Identify which cell holds the provided text, then report its (x, y) central coordinate. 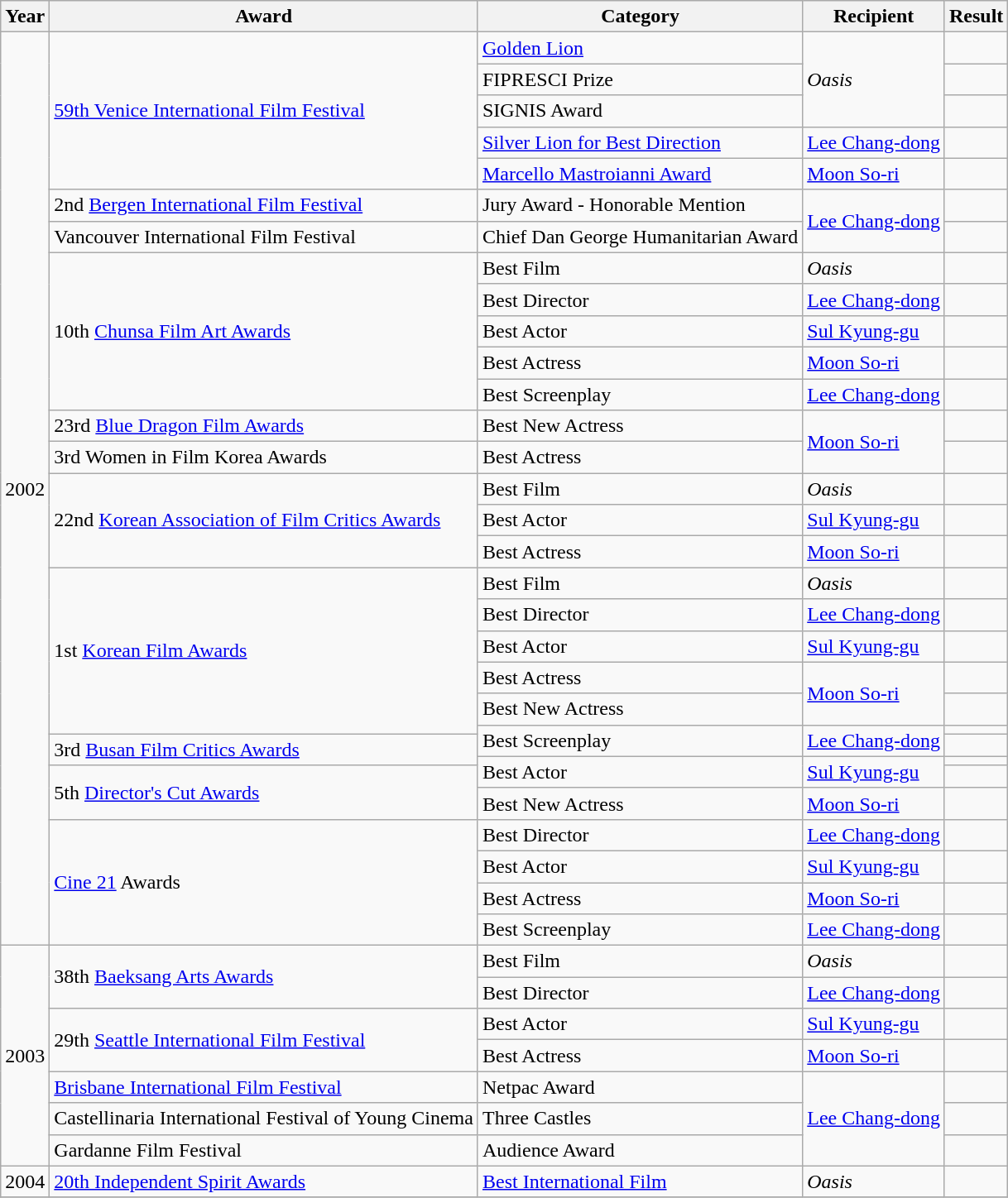
SIGNIS Award (640, 111)
20th Independent Spirit Awards (264, 1181)
Castellinaria International Festival of Young Cinema (264, 1119)
Marcello Mastroianni Award (640, 174)
Audience Award (640, 1150)
29th Seattle International Film Festival (264, 1040)
Best International Film (640, 1181)
Year (25, 17)
Silver Lion for Best Direction (640, 142)
2004 (25, 1181)
2003 (25, 1056)
2002 (25, 489)
22nd Korean Association of Film Critics Awards (264, 520)
Netpac Award (640, 1087)
Recipient (874, 17)
59th Venice International Film Festival (264, 111)
Chief Dan George Humanitarian Award (640, 237)
Category (640, 17)
Gardanne Film Festival (264, 1150)
5th Director's Cut Awards (264, 793)
Cine 21 Awards (264, 882)
1st Korean Film Awards (264, 650)
2nd Bergen International Film Festival (264, 205)
Three Castles (640, 1119)
38th Baeksang Arts Awards (264, 977)
FIPRESCI Prize (640, 79)
Golden Lion (640, 48)
Result (976, 17)
Brisbane International Film Festival (264, 1087)
23rd Blue Dragon Film Awards (264, 426)
Vancouver International Film Festival (264, 237)
3rd Women in Film Korea Awards (264, 458)
Award (264, 17)
10th Chunsa Film Art Awards (264, 331)
3rd Busan Film Critics Awards (264, 750)
Jury Award - Honorable Mention (640, 205)
